Search for the cell housing the specified text and yield its (X, Y) center coordinate. 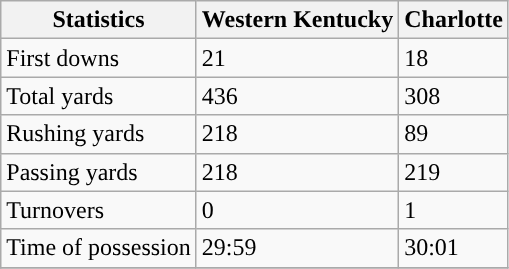
Western Kentucky (297, 20)
Charlotte (454, 20)
Passing yards (99, 172)
308 (454, 96)
0 (297, 210)
30:01 (454, 248)
89 (454, 134)
29:59 (297, 248)
219 (454, 172)
436 (297, 96)
Rushing yards (99, 134)
Time of possession (99, 248)
Total yards (99, 96)
Turnovers (99, 210)
Statistics (99, 20)
1 (454, 210)
First downs (99, 58)
21 (297, 58)
18 (454, 58)
